Provide the [x, y] coordinate of the cell's center where the given text is located.  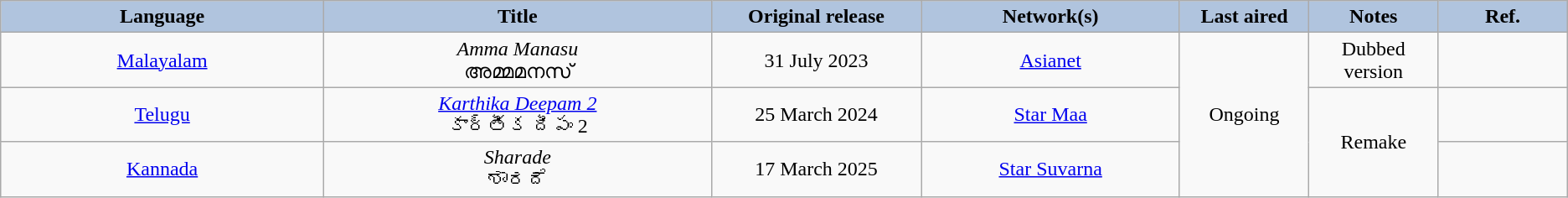
Original release [816, 17]
Title [518, 17]
31 July 2023 [816, 60]
25 March 2024 [816, 114]
Kannada [162, 169]
Dubbed version [1374, 60]
Sharade ಶಾರದೆ [518, 169]
Telugu [162, 114]
Ref. [1503, 17]
Network(s) [1050, 17]
Star Suvarna [1050, 169]
Malayalam [162, 60]
Remake [1374, 142]
17 March 2025 [816, 169]
Last aired [1244, 17]
Notes [1374, 17]
Star Maa [1050, 114]
Asianet [1050, 60]
Ongoing [1244, 114]
Language [162, 17]
Amma Manasu അമ്മമനസ് [518, 60]
Karthika Deepam 2 కార్తీక దీపం 2 [518, 114]
